Detect which cell encompasses the target text, then output its (X, Y) center coordinate. 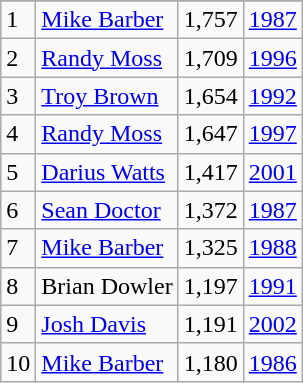
9 (18, 324)
1 (18, 20)
Darius Watts (107, 172)
10 (18, 362)
2001 (272, 172)
5 (18, 172)
2 (18, 58)
1988 (272, 248)
1991 (272, 286)
Brian Dowler (107, 286)
6 (18, 210)
3 (18, 96)
1,372 (210, 210)
1,757 (210, 20)
8 (18, 286)
1,709 (210, 58)
1,180 (210, 362)
2002 (272, 324)
1996 (272, 58)
1,417 (210, 172)
1992 (272, 96)
1,647 (210, 134)
Troy Brown (107, 96)
1,654 (210, 96)
1997 (272, 134)
1,197 (210, 286)
1,325 (210, 248)
7 (18, 248)
4 (18, 134)
Josh Davis (107, 324)
Sean Doctor (107, 210)
1986 (272, 362)
1,191 (210, 324)
